Capture the cell that displays the provided text and extract its [X, Y] central coordinate. 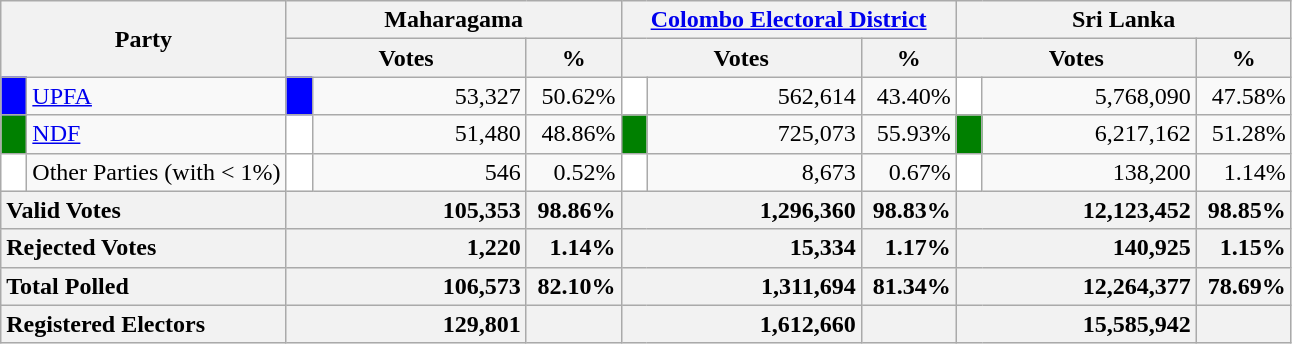
50.62% [574, 96]
12,264,377 [1076, 286]
725,073 [754, 134]
6,217,162 [1089, 134]
Registered Electors [144, 324]
78.69% [1244, 286]
Colombo Electoral District [788, 20]
55.93% [908, 134]
12,123,452 [1076, 210]
1.15% [1244, 248]
562,614 [754, 96]
Other Parties (with < 1%) [156, 172]
0.67% [908, 172]
1,311,694 [741, 286]
98.83% [908, 210]
Party [144, 39]
47.58% [1244, 96]
51.28% [1244, 134]
0.52% [574, 172]
1,296,360 [741, 210]
15,585,942 [1076, 324]
Sri Lanka [1124, 20]
8,673 [754, 172]
NDF [156, 134]
140,925 [1076, 248]
Valid Votes [144, 210]
Maharagama [454, 20]
1.17% [908, 248]
98.85% [1244, 210]
546 [419, 172]
43.40% [908, 96]
82.10% [574, 286]
138,200 [1089, 172]
15,334 [741, 248]
1,612,660 [741, 324]
81.34% [908, 286]
Rejected Votes [144, 248]
106,573 [406, 286]
Total Polled [144, 286]
1,220 [406, 248]
105,353 [406, 210]
51,480 [419, 134]
5,768,090 [1089, 96]
98.86% [574, 210]
UPFA [156, 96]
53,327 [419, 96]
129,801 [406, 324]
48.86% [574, 134]
